Scan for the cell matching the given text and deliver its (X, Y) coordinate at center. 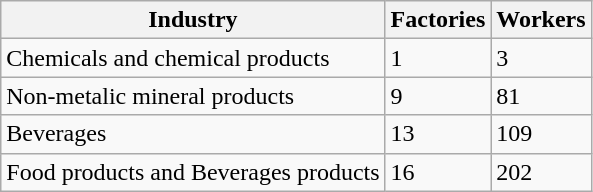
3 (541, 58)
Factories (438, 20)
Industry (193, 20)
81 (541, 96)
Workers (541, 20)
Food products and Beverages products (193, 172)
1 (438, 58)
9 (438, 96)
Chemicals and chemical products (193, 58)
13 (438, 134)
16 (438, 172)
Non-metalic mineral products (193, 96)
202 (541, 172)
Beverages (193, 134)
109 (541, 134)
